Identify which cell holds the provided text, then report its (X, Y) central coordinate. 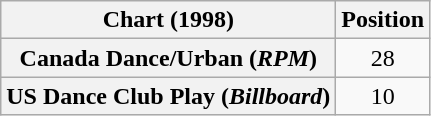
28 (383, 58)
US Dance Club Play (Billboard) (168, 96)
Canada Dance/Urban (RPM) (168, 58)
10 (383, 96)
Position (383, 20)
Chart (1998) (168, 20)
